Find where the given text appears and provide that cell's center as [x, y] coordinate. 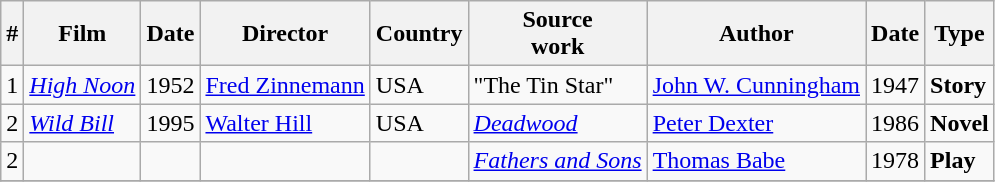
Wild Bill [82, 123]
Deadwood [558, 123]
Director [285, 34]
Fathers and Sons [558, 161]
1986 [896, 123]
Country [419, 34]
John W. Cunningham [756, 85]
Story [960, 85]
Novel [960, 123]
1978 [896, 161]
Author [756, 34]
Fred Zinnemann [285, 85]
Thomas Babe [756, 161]
"The Tin Star" [558, 85]
Sourcework [558, 34]
Walter Hill [285, 123]
1 [12, 85]
# [12, 34]
1952 [170, 85]
1947 [896, 85]
Play [960, 161]
High Noon [82, 85]
Type [960, 34]
Film [82, 34]
1995 [170, 123]
Peter Dexter [756, 123]
